Output the (X, Y) coordinate of the center of the cell containing the given text.  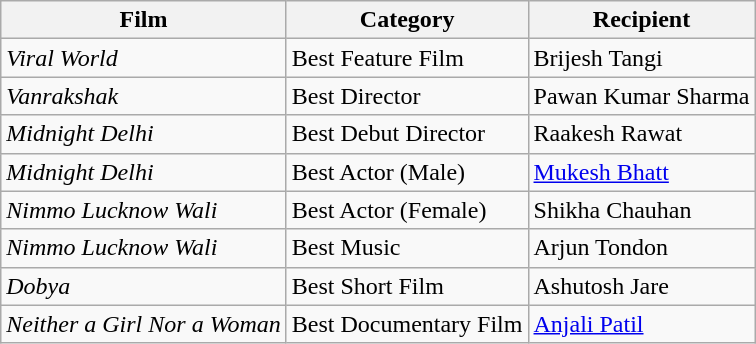
Pawan Kumar Sharma (642, 96)
Arjun Tondon (642, 248)
Neither a Girl Nor a Woman (144, 324)
Best Director (407, 96)
Best Actor (Female) (407, 210)
Anjali Patil (642, 324)
Best Music (407, 248)
Mukesh Bhatt (642, 172)
Ashutosh Jare (642, 286)
Brijesh Tangi (642, 58)
Category (407, 20)
Viral World (144, 58)
Dobya (144, 286)
Shikha Chauhan (642, 210)
Raakesh Rawat (642, 134)
Best Debut Director (407, 134)
Best Actor (Male) (407, 172)
Best Short Film (407, 286)
Film (144, 20)
Vanrakshak (144, 96)
Best Documentary Film (407, 324)
Recipient (642, 20)
Best Feature Film (407, 58)
